Output the [X, Y] coordinate of the center of the cell containing the given text.  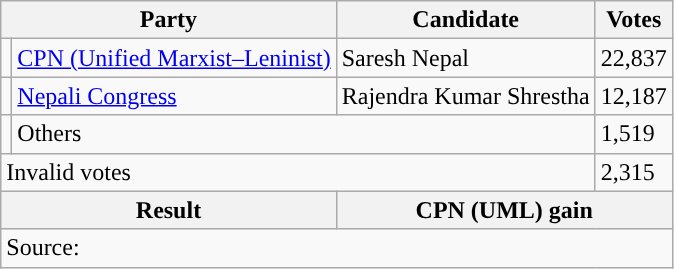
Source: [336, 248]
2,315 [634, 172]
Invalid votes [298, 172]
Result [168, 210]
22,837 [634, 58]
12,187 [634, 96]
Votes [634, 20]
Party [168, 20]
CPN (UML) gain [504, 210]
CPN (Unified Marxist–Leninist) [174, 58]
Rajendra Kumar Shrestha [466, 96]
Candidate [466, 20]
1,519 [634, 134]
Nepali Congress [174, 96]
Others [304, 134]
Saresh Nepal [466, 58]
